Scan for the cell matching the given text and deliver its [X, Y] coordinate at center. 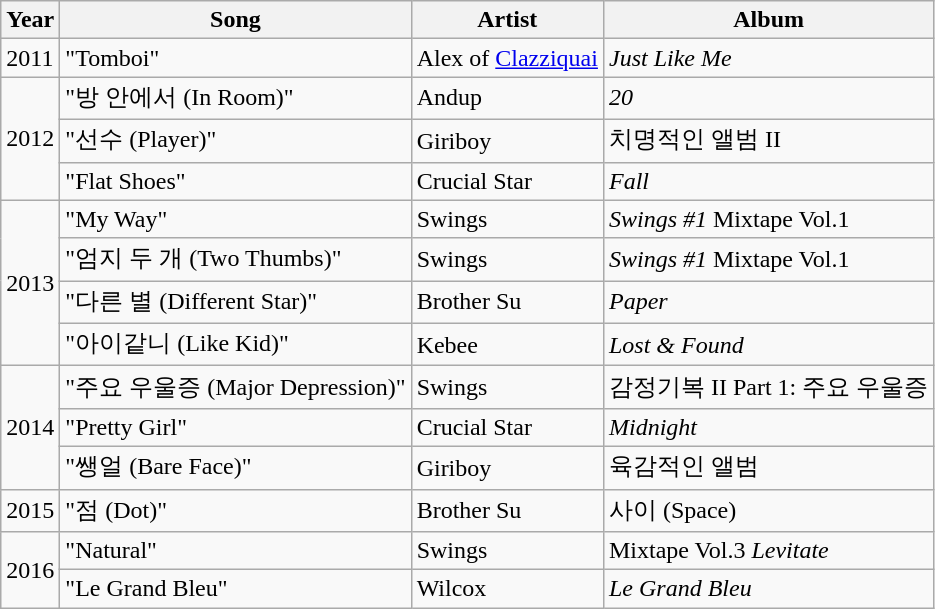
Wilcox [507, 589]
Paper [768, 302]
Just Like Me [768, 58]
"방 안에서 (In Room)" [236, 98]
육감적인 앨범 [768, 468]
2014 [30, 428]
2012 [30, 138]
"엄지 두 개 (Two Thumbs)" [236, 260]
Album [768, 20]
Year [30, 20]
"Tomboi" [236, 58]
"Pretty Girl" [236, 427]
2011 [30, 58]
"Le Grand Bleu" [236, 589]
"주요 우울증 (Major Depression)" [236, 388]
Le Grand Bleu [768, 589]
"Flat Shoes" [236, 181]
"Natural" [236, 551]
"점 (Dot)" [236, 510]
"선수 (Player)" [236, 140]
"다른 별 (Different Star)" [236, 302]
Song [236, 20]
치명적인 앨범 II [768, 140]
사이 (Space) [768, 510]
Kebee [507, 344]
Alex of Clazziquai [507, 58]
Andup [507, 98]
Fall [768, 181]
20 [768, 98]
Artist [507, 20]
감정기복 II Part 1: 주요 우울증 [768, 388]
"쌩얼 (Bare Face)" [236, 468]
Mixtape Vol.3 Levitate [768, 551]
Lost & Found [768, 344]
"아이같니 (Like Kid)" [236, 344]
2016 [30, 570]
"My Way" [236, 219]
Midnight [768, 427]
2015 [30, 510]
2013 [30, 283]
